Scan for the cell matching the given text and deliver its (X, Y) coordinate at center. 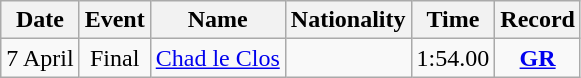
Nationality (348, 20)
Chad le Clos (218, 58)
1:54.00 (453, 58)
Name (218, 20)
Final (114, 58)
Time (453, 20)
7 April (40, 58)
Event (114, 20)
Record (538, 20)
GR (538, 58)
Date (40, 20)
